Identify which cell holds the provided text, then report its (x, y) central coordinate. 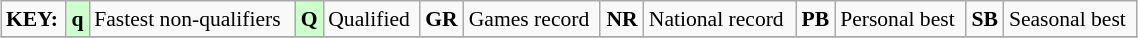
PB (816, 19)
National record (720, 19)
NR (622, 19)
Fastest non-qualifiers (192, 19)
SB (985, 19)
q (78, 19)
Personal best (900, 19)
Qualified (371, 19)
Seasonal best (1070, 19)
GR (442, 19)
KEY: (34, 19)
Games record (532, 19)
Q (309, 19)
